Detect which cell encompasses the target text, then output its [X, Y] center coordinate. 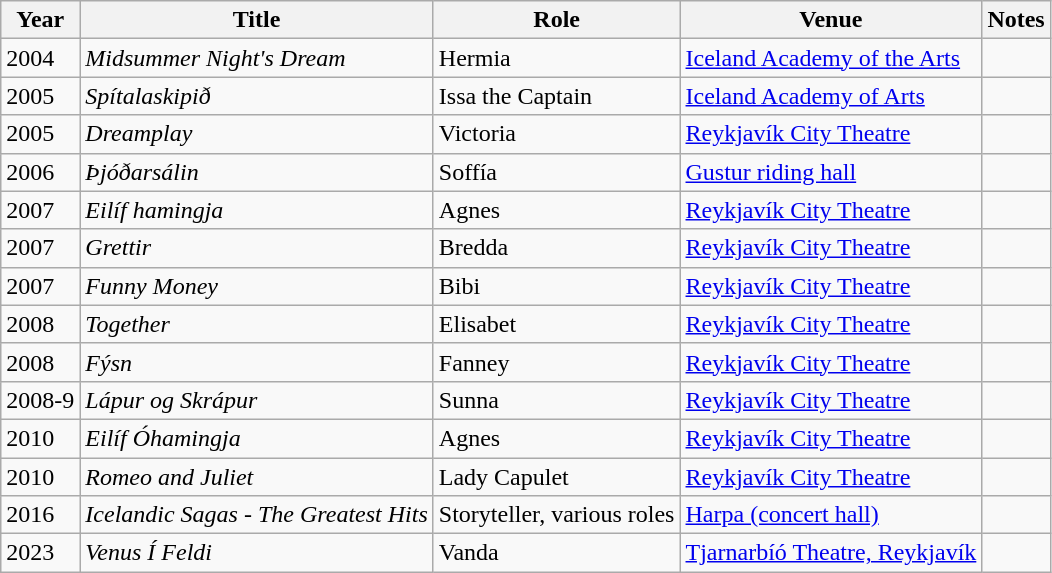
Elisabet [556, 324]
Tjarnarbíó Theatre, Reykjavík [831, 553]
2006 [40, 172]
Storyteller, various roles [556, 515]
Harpa (concert hall) [831, 515]
Vanda [556, 553]
2008-9 [40, 400]
Bibi [556, 286]
Eilíf hamingja [256, 210]
Iceland Academy of the Arts [831, 58]
Sunna [556, 400]
Dreamplay [256, 134]
Together [256, 324]
Title [256, 20]
Role [556, 20]
Notes [1016, 20]
Venue [831, 20]
Iceland Academy of Arts [831, 96]
Year [40, 20]
Bredda [556, 248]
Fanney [556, 362]
Eilíf Óhamingja [256, 438]
Funny Money [256, 286]
Venus Í Feldi [256, 553]
Victoria [556, 134]
Soffía [556, 172]
Grettir [256, 248]
Icelandic Sagas - The Greatest Hits [256, 515]
2023 [40, 553]
2016 [40, 515]
Þjóðarsálin [256, 172]
Spítalaskipið [256, 96]
Midsummer Night's Dream [256, 58]
Issa the Captain [556, 96]
2004 [40, 58]
Gustur riding hall [831, 172]
Lápur og Skrápur [256, 400]
Romeo and Juliet [256, 477]
Lady Capulet [556, 477]
Hermia [556, 58]
Fýsn [256, 362]
